Return the (X, Y) coordinate for the center point of the cell that contains the specified text.  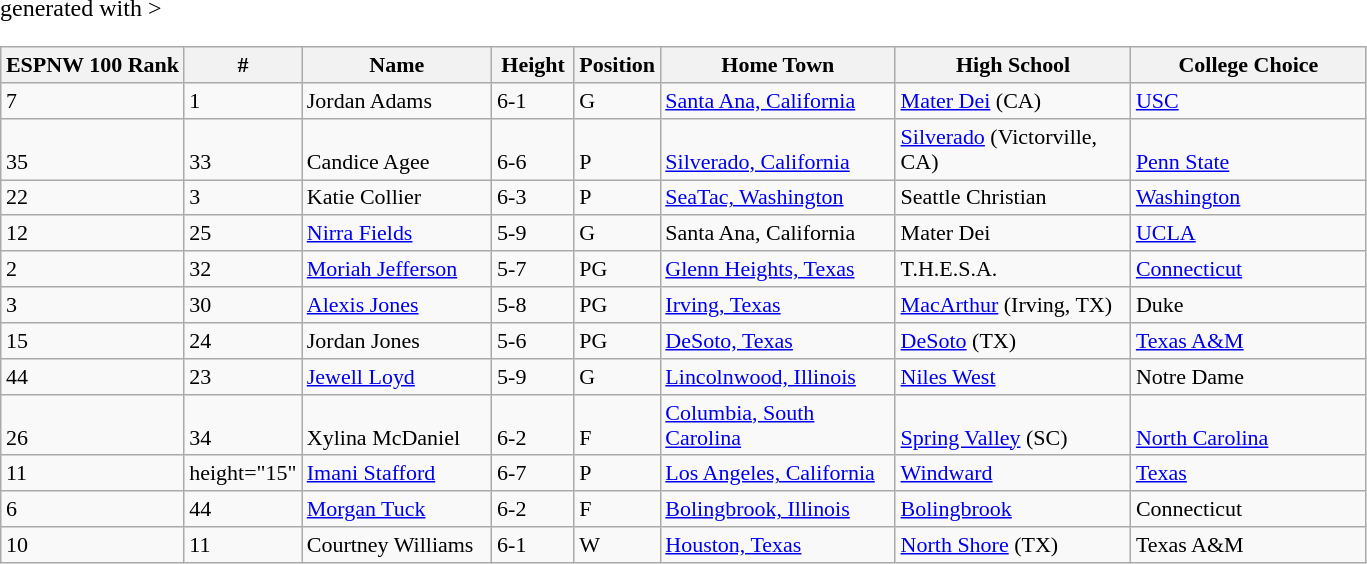
Katie Collier (397, 198)
Name (397, 65)
Seattle Christian (1012, 198)
Mater Dei (1012, 233)
North Carolina (1248, 424)
2 (92, 269)
Texas (1248, 473)
Washington (1248, 198)
Bolingbrook, Illinois (778, 509)
Irving, Texas (778, 305)
Notre Dame (1248, 376)
High School (1012, 65)
USC (1248, 101)
W (617, 545)
MacArthur (Irving, TX) (1012, 305)
Penn State (1248, 148)
Mater Dei (CA) (1012, 101)
Home Town (778, 65)
Alexis Jones (397, 305)
Houston, Texas (778, 545)
33 (243, 148)
15 (92, 341)
height="15" (243, 473)
25 (243, 233)
Position (617, 65)
Niles West (1012, 376)
24 (243, 341)
7 (92, 101)
Duke (1248, 305)
Imani Stafford (397, 473)
Jordan Adams (397, 101)
30 (243, 305)
1 (243, 101)
DeSoto (TX) (1012, 341)
Los Angeles, California (778, 473)
6-3 (533, 198)
Jordan Jones (397, 341)
UCLA (1248, 233)
5-6 (533, 341)
6-6 (533, 148)
26 (92, 424)
Xylina McDaniel (397, 424)
Glenn Heights, Texas (778, 269)
T.H.E.S.A. (1012, 269)
# (243, 65)
Lincolnwood, Illinois (778, 376)
Columbia, South Carolina (778, 424)
Height (533, 65)
Jewell Loyd (397, 376)
Candice Agee (397, 148)
North Shore (TX) (1012, 545)
Windward (1012, 473)
Nirra Fields (397, 233)
35 (92, 148)
6 (92, 509)
12 (92, 233)
6-7 (533, 473)
10 (92, 545)
23 (243, 376)
Courtney Williams (397, 545)
ESPNW 100 Rank (92, 65)
Silverado (Victorville, CA) (1012, 148)
SeaTac, Washington (778, 198)
5-7 (533, 269)
22 (92, 198)
DeSoto, Texas (778, 341)
Bolingbrook (1012, 509)
34 (243, 424)
Silverado, California (778, 148)
5-8 (533, 305)
College Choice (1248, 65)
32 (243, 269)
Spring Valley (SC) (1012, 424)
Moriah Jefferson (397, 269)
Morgan Tuck (397, 509)
